Extract the [x, y] coordinate from the center of the cell holding the provided text.  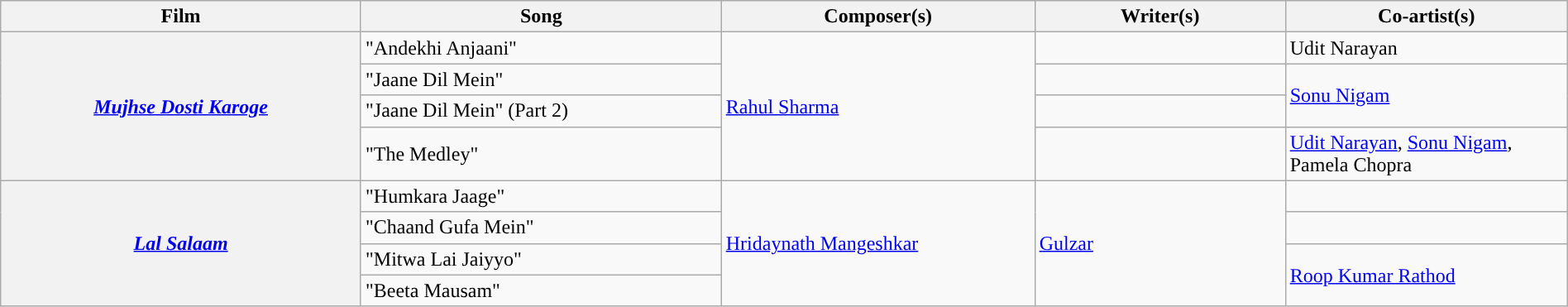
Song [541, 17]
"Mitwa Lai Jaiyyo" [541, 259]
"Humkara Jaage" [541, 196]
"The Medley" [541, 154]
Mujhse Dosti Karoge [181, 106]
Composer(s) [878, 17]
Sonu Nigam [1426, 95]
"Jaane Dil Mein" (Part 2) [541, 111]
Co-artist(s) [1426, 17]
Udit Narayan, Sonu Nigam, Pamela Chopra [1426, 154]
Rahul Sharma [878, 106]
Lal Salaam [181, 243]
Hridaynath Mangeshkar [878, 243]
Gulzar [1159, 243]
Roop Kumar Rathod [1426, 275]
Writer(s) [1159, 17]
Udit Narayan [1426, 48]
"Beeta Mausam" [541, 290]
"Chaand Gufa Mein" [541, 228]
"Andekhi Anjaani" [541, 48]
"Jaane Dil Mein" [541, 79]
Film [181, 17]
